From the cell containing the given text, extract its center point as [X, Y] coordinate. 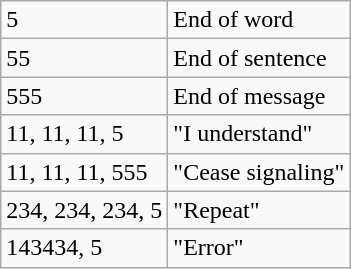
55 [84, 58]
"I understand" [259, 134]
11, 11, 11, 555 [84, 172]
143434, 5 [84, 248]
End of sentence [259, 58]
11, 11, 11, 5 [84, 134]
End of message [259, 96]
234, 234, 234, 5 [84, 210]
End of word [259, 20]
"Repeat" [259, 210]
555 [84, 96]
"Cease signaling" [259, 172]
5 [84, 20]
"Error" [259, 248]
